Scan for the cell matching the given text and deliver its (x, y) coordinate at center. 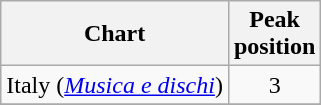
Chart (115, 34)
3 (274, 85)
Peakposition (274, 34)
Italy (Musica e dischi) (115, 85)
